Identify which cell holds the provided text, then report its [X, Y] central coordinate. 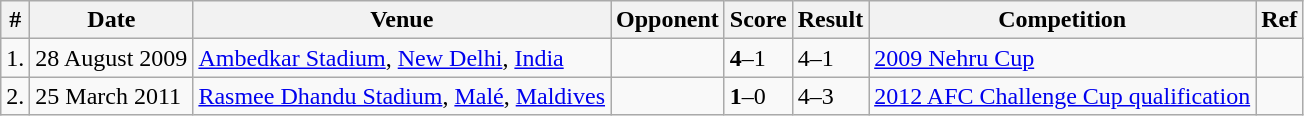
Venue [402, 20]
# [16, 20]
2009 Nehru Cup [1062, 58]
Ambedkar Stadium, New Delhi, India [402, 58]
Ref [1280, 20]
Opponent [668, 20]
Rasmee Dhandu Stadium, Malé, Maldives [402, 96]
1. [16, 58]
4–3 [830, 96]
28 August 2009 [112, 58]
2012 AFC Challenge Cup qualification [1062, 96]
Score [758, 20]
1–0 [758, 96]
2. [16, 96]
Result [830, 20]
Date [112, 20]
25 March 2011 [112, 96]
Competition [1062, 20]
